Capture the cell that displays the provided text and extract its (X, Y) central coordinate. 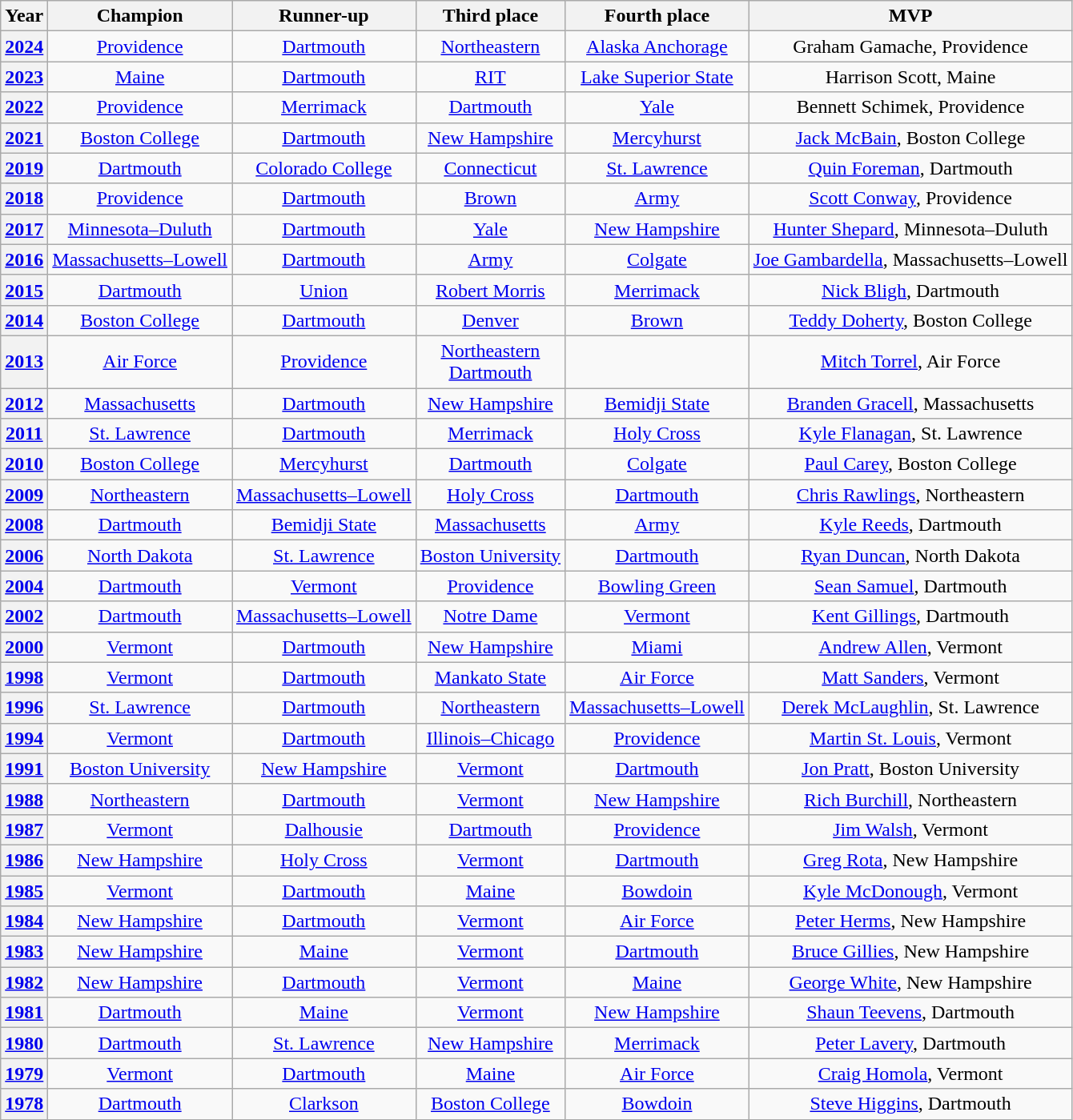
2019 (24, 168)
Connecticut (490, 168)
1998 (24, 677)
Quin Foreman, Dartmouth (910, 168)
Jack McBain, Boston College (910, 138)
Shaun Teevens, Dartmouth (910, 1013)
2012 (24, 403)
2010 (24, 464)
2024 (24, 46)
2023 (24, 77)
1982 (24, 982)
Notre Dame (490, 616)
Clarkson (324, 1104)
RIT (490, 77)
Peter Lavery, Dartmouth (910, 1043)
2018 (24, 199)
1996 (24, 708)
Year (24, 16)
1978 (24, 1104)
Andrew Allen, Vermont (910, 647)
Greg Rota, New Hampshire (910, 860)
Denver (490, 320)
2009 (24, 495)
Bennett Schimek, Providence (910, 107)
Kyle Flanagan, St. Lawrence (910, 434)
1988 (24, 799)
2022 (24, 107)
MVP (910, 16)
Union (324, 290)
2014 (24, 320)
Nick Bligh, Dartmouth (910, 290)
Peter Herms, New Hampshire (910, 921)
2011 (24, 434)
1991 (24, 769)
Runner-up (324, 16)
1994 (24, 738)
2021 (24, 138)
1985 (24, 891)
Champion (140, 16)
Minnesota–Duluth (140, 229)
1986 (24, 860)
Robert Morris (490, 290)
Kyle McDonough, Vermont (910, 891)
1979 (24, 1074)
Mitch Torrel, Air Force (910, 362)
Miami (657, 647)
2004 (24, 586)
Harrison Scott, Maine (910, 77)
1987 (24, 829)
Colorado College (324, 168)
Paul Carey, Boston College (910, 464)
Rich Burchill, Northeastern (910, 799)
Jon Pratt, Boston University (910, 769)
Kent Gillings, Dartmouth (910, 616)
Graham Gamache, Providence (910, 46)
Scott Conway, Providence (910, 199)
2016 (24, 259)
Joe Gambardella, Massachusetts–Lowell (910, 259)
Third place (490, 16)
Jim Walsh, Vermont (910, 829)
Hunter Shepard, Minnesota–Duluth (910, 229)
Fourth place (657, 16)
Ryan Duncan, North Dakota (910, 556)
Kyle Reeds, Dartmouth (910, 525)
Branden Gracell, Massachusetts (910, 403)
2000 (24, 647)
2002 (24, 616)
Derek McLaughlin, St. Lawrence (910, 708)
Matt Sanders, Vermont (910, 677)
Mankato State (490, 677)
Chris Rawlings, Northeastern (910, 495)
1981 (24, 1013)
1984 (24, 921)
Steve Higgins, Dartmouth (910, 1104)
North Dakota (140, 556)
Lake Superior State (657, 77)
Illinois–Chicago (490, 738)
Bruce Gillies, New Hampshire (910, 952)
2015 (24, 290)
Martin St. Louis, Vermont (910, 738)
Alaska Anchorage (657, 46)
Teddy Doherty, Boston College (910, 320)
2006 (24, 556)
Dalhousie (324, 829)
1983 (24, 952)
1980 (24, 1043)
Craig Homola, Vermont (910, 1074)
Sean Samuel, Dartmouth (910, 586)
Bowling Green (657, 586)
2013 (24, 362)
2017 (24, 229)
NortheasternDartmouth (490, 362)
George White, New Hampshire (910, 982)
2008 (24, 525)
